Search for the cell housing the specified text and yield its [x, y] center coordinate. 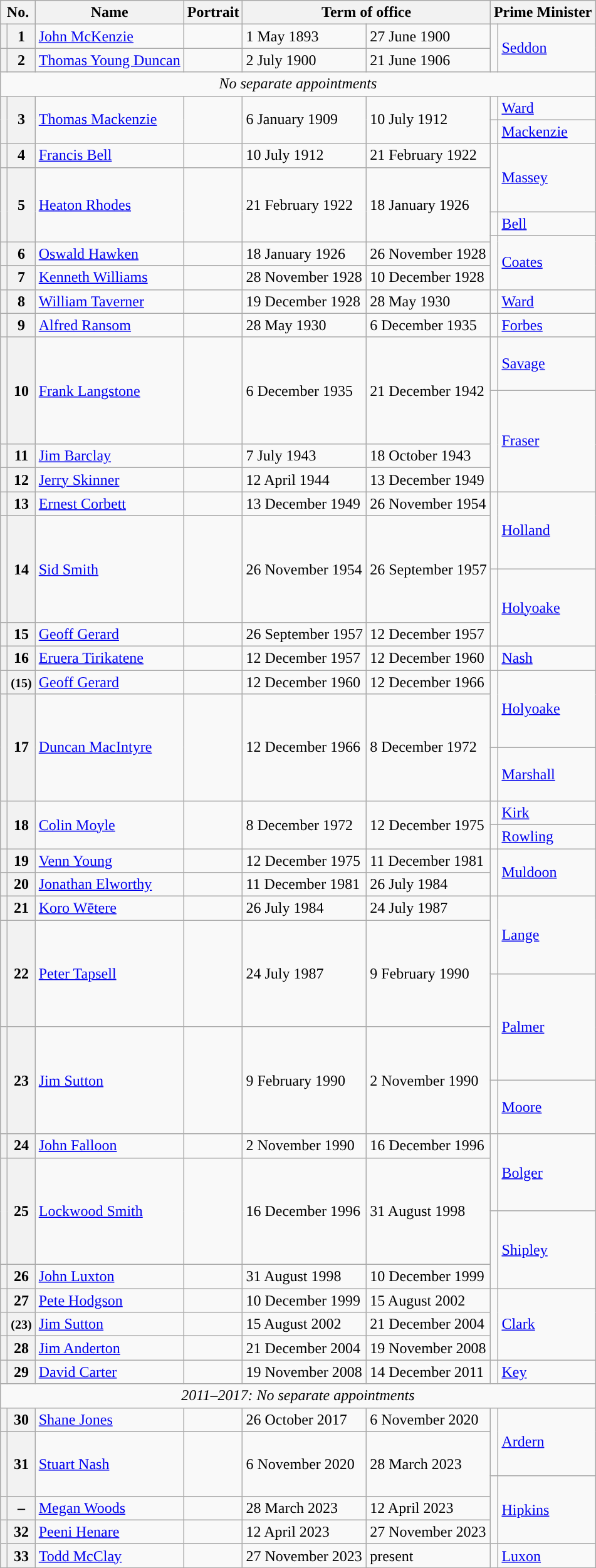
28 November 1928 [305, 278]
(23) [21, 1324]
Muldoon [546, 872]
Thomas Young Duncan [109, 60]
No. [18, 13]
William Taverner [109, 301]
11 [21, 456]
1 [21, 36]
4 [21, 155]
29 [21, 1372]
Prime Minister [543, 13]
7 [21, 278]
2 [21, 60]
21 June 1906 [429, 60]
Coates [546, 262]
28 [21, 1348]
Forbes [546, 325]
22 [21, 974]
Holland [546, 530]
23 [21, 1080]
Lockwood Smith [109, 1212]
Jim Anderton [109, 1348]
2011–2017: No separate appointments [298, 1396]
Stuart Nash [109, 1463]
present [429, 1555]
27 June 1900 [429, 36]
– [21, 1508]
30 [21, 1420]
6 [21, 254]
Jonathan Elworthy [109, 885]
Ardern [546, 1441]
16 [21, 658]
26 October 2017 [305, 1420]
24 [21, 1146]
12 [21, 480]
32 [21, 1532]
Heaton Rhodes [109, 204]
Moore [546, 1108]
Name [109, 13]
John Luxton [109, 1277]
25 [21, 1212]
13 [21, 504]
Fraser [546, 441]
(15) [21, 682]
Luxon [546, 1555]
26 [21, 1277]
Colin Moyle [109, 824]
9 [21, 325]
Kenneth Williams [109, 278]
No separate appointments [298, 84]
Hipkins [546, 1510]
Duncan MacIntyre [109, 748]
19 December 1928 [305, 301]
Jerry Skinner [109, 480]
Thomas Mackenzie [109, 120]
3 [21, 120]
Clark [546, 1324]
Kirk [546, 813]
Megan Woods [109, 1508]
20 [21, 885]
21 December 1942 [429, 391]
Lange [546, 935]
Francis Bell [109, 155]
Bolger [546, 1173]
Seddon [546, 48]
Eruera Tirikatene [109, 658]
7 July 1943 [305, 456]
Shane Jones [109, 1420]
Jim Barclay [109, 456]
8 [21, 301]
21 [21, 908]
John Falloon [109, 1146]
14 December 2011 [429, 1372]
Mackenzie [546, 132]
33 [21, 1555]
John McKenzie [109, 36]
6 January 1909 [305, 120]
Palmer [546, 1027]
Massey [546, 177]
Rowling [546, 836]
Venn Young [109, 860]
1 May 1893 [305, 36]
Alfred Ransom [109, 325]
19 [21, 860]
26 November 1928 [429, 254]
5 [21, 204]
27 [21, 1301]
Bell [546, 224]
2 July 1900 [305, 60]
Term of office [366, 13]
Sid Smith [109, 569]
Nash [546, 658]
Savage [546, 363]
Key [546, 1372]
Portrait [213, 13]
Marshall [546, 774]
Ernest Corbett [109, 504]
Peeni Henare [109, 1532]
10 December 1928 [429, 278]
Koro Wētere [109, 908]
17 [21, 748]
15 [21, 635]
Peter Tapsell [109, 974]
Shipley [546, 1249]
14 [21, 569]
18 [21, 824]
12 April 1944 [305, 480]
10 [21, 391]
31 [21, 1463]
Pete Hodgson [109, 1301]
Frank Langstone [109, 391]
Oswald Hawken [109, 254]
David Carter [109, 1372]
Todd McClay [109, 1555]
18 October 1943 [429, 456]
